Locate the cell with the specified text and output its [X, Y] center coordinate. 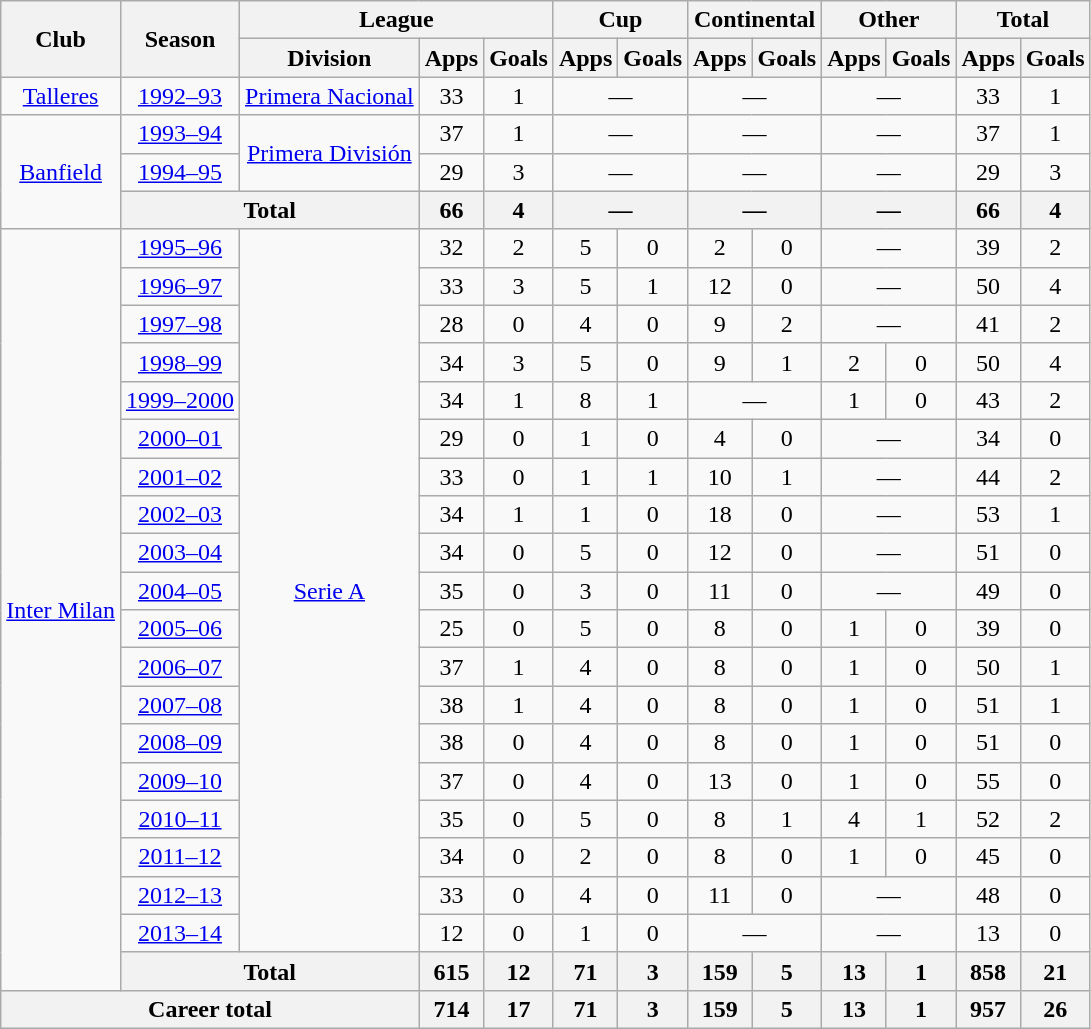
26 [1055, 1009]
Banfield [61, 172]
2011–12 [180, 857]
1996–97 [180, 286]
2001–02 [180, 477]
49 [988, 591]
43 [988, 400]
28 [451, 324]
21 [1055, 971]
2009–10 [180, 781]
2010–11 [180, 819]
2002–03 [180, 515]
1992–93 [180, 96]
Inter Milan [61, 610]
1998–99 [180, 362]
48 [988, 895]
Other [889, 20]
Club [61, 39]
Primera División [330, 153]
Primera Nacional [330, 96]
18 [720, 515]
1995–96 [180, 248]
2005–06 [180, 629]
1997–98 [180, 324]
Serie A [330, 590]
2013–14 [180, 933]
2012–13 [180, 895]
1993–94 [180, 134]
Division [330, 58]
2003–04 [180, 553]
League [397, 20]
53 [988, 515]
10 [720, 477]
Continental [755, 20]
1994–95 [180, 172]
45 [988, 857]
2008–09 [180, 743]
25 [451, 629]
Cup [620, 20]
44 [988, 477]
957 [988, 1009]
2007–08 [180, 705]
41 [988, 324]
17 [519, 1009]
2004–05 [180, 591]
55 [988, 781]
615 [451, 971]
2006–07 [180, 667]
Career total [210, 1009]
Talleres [61, 96]
52 [988, 819]
32 [451, 248]
Season [180, 39]
714 [451, 1009]
858 [988, 971]
1999–2000 [180, 400]
2000–01 [180, 438]
